Capture the cell that displays the provided text and extract its (x, y) central coordinate. 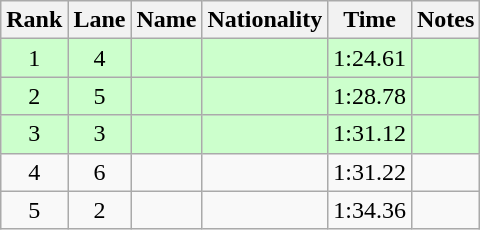
Nationality (265, 20)
Notes (445, 20)
Time (370, 20)
Rank (34, 20)
1:24.61 (370, 58)
6 (100, 172)
1:34.36 (370, 210)
Lane (100, 20)
1 (34, 58)
1:28.78 (370, 96)
1:31.12 (370, 134)
Name (166, 20)
1:31.22 (370, 172)
